Capture the cell that displays the provided text and extract its (x, y) central coordinate. 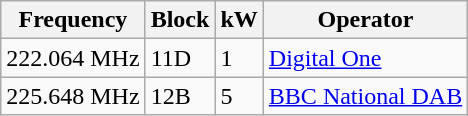
222.064 MHz (73, 58)
11D (180, 58)
12B (180, 96)
BBC National DAB (365, 96)
Operator (365, 20)
Block (180, 20)
225.648 MHz (73, 96)
Digital One (365, 58)
Frequency (73, 20)
1 (239, 58)
5 (239, 96)
kW (239, 20)
